Determine the (x, y) coordinate at the center of the cell enclosing the given text.  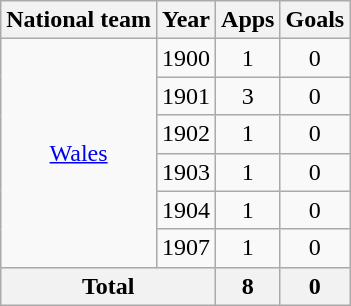
1907 (186, 248)
Goals (315, 20)
1903 (186, 172)
National team (79, 20)
3 (248, 96)
1902 (186, 134)
Total (108, 286)
Apps (248, 20)
Year (186, 20)
1901 (186, 96)
8 (248, 286)
1900 (186, 58)
1904 (186, 210)
Wales (79, 153)
